Return (x, y) of the center of cell containing provided text 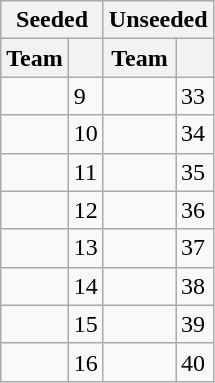
36 (195, 210)
40 (195, 362)
Seeded (52, 20)
39 (195, 324)
15 (86, 324)
10 (86, 134)
14 (86, 286)
33 (195, 96)
34 (195, 134)
9 (86, 96)
16 (86, 362)
35 (195, 172)
12 (86, 210)
13 (86, 248)
Unseeded (158, 20)
38 (195, 286)
37 (195, 248)
11 (86, 172)
